Pinpoint the cell where the given text exists, returning its [x, y] midpoint coordinate. 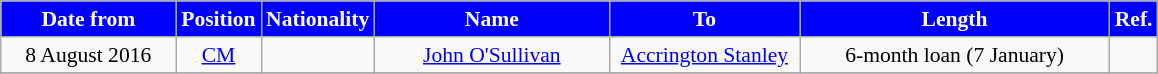
Ref. [1134, 19]
Length [955, 19]
John O'Sullivan [492, 55]
Name [492, 19]
Position [218, 19]
Accrington Stanley [704, 55]
8 August 2016 [88, 55]
CM [218, 55]
Date from [88, 19]
6-month loan (7 January) [955, 55]
To [704, 19]
Nationality [318, 19]
